Search for the cell housing the specified text and yield its [X, Y] center coordinate. 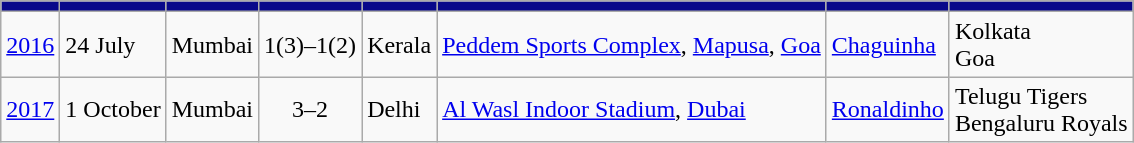
24 July [113, 44]
Telugu Tigers Bengaluru Royals [1041, 110]
3–2 [310, 110]
Kolkata Goa [1041, 44]
1 October [113, 110]
Al Wasl Indoor Stadium, Dubai [632, 110]
Delhi [400, 110]
Peddem Sports Complex, Mapusa, Goa [632, 44]
Kerala [400, 44]
1(3)–1(2) [310, 44]
2016 [30, 44]
Chaguinha [888, 44]
Ronaldinho [888, 110]
2017 [30, 110]
